Scan for the cell matching the given text and deliver its (x, y) coordinate at center. 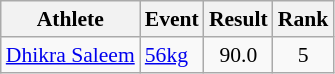
Result (238, 19)
Dhikra Saleem (70, 55)
56kg (172, 55)
5 (304, 55)
Rank (304, 19)
Athlete (70, 19)
90.0 (238, 55)
Event (172, 19)
